Return (x, y) of the center of cell containing provided text 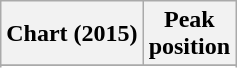
Peakposition (189, 34)
Chart (2015) (72, 34)
